Detect which cell encompasses the target text, then output its [x, y] center coordinate. 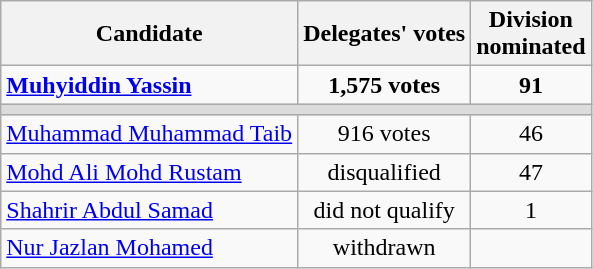
Nur Jazlan Mohamed [150, 248]
Divisionnominated [531, 34]
Candidate [150, 34]
47 [531, 172]
916 votes [384, 134]
Muhammad Muhammad Taib [150, 134]
Shahrir Abdul Samad [150, 210]
Delegates' votes [384, 34]
Muhyiddin Yassin [150, 85]
1,575 votes [384, 85]
91 [531, 85]
disqualified [384, 172]
1 [531, 210]
Mohd Ali Mohd Rustam [150, 172]
withdrawn [384, 248]
46 [531, 134]
did not qualify [384, 210]
